Pinpoint the cell where the given text exists, returning its (x, y) midpoint coordinate. 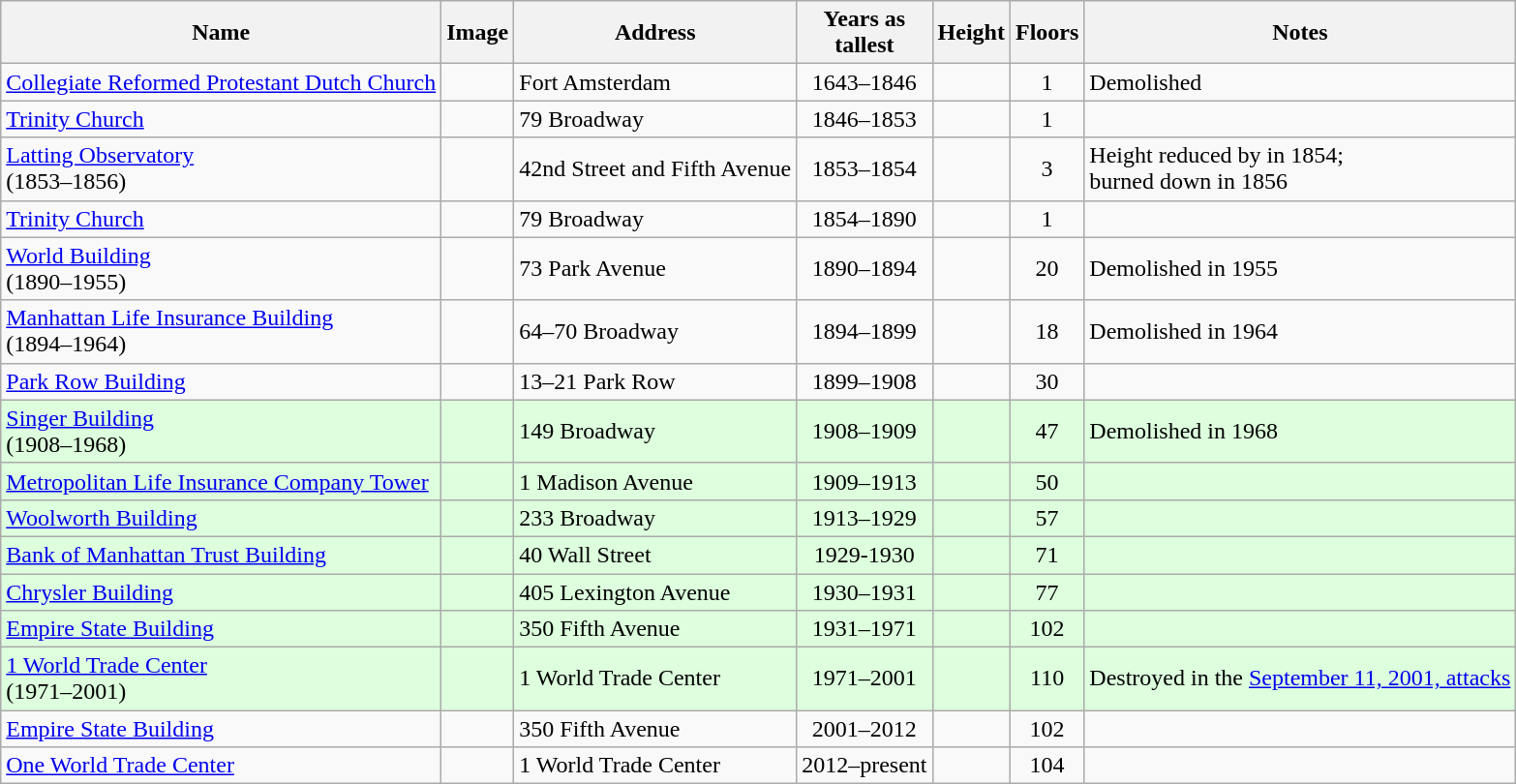
Image (478, 33)
Notes (1300, 33)
3 (1046, 168)
1913–1929 (864, 518)
Metropolitan Life Insurance Company Tower (221, 481)
149 Broadway (655, 432)
World Building(1890–1955) (221, 269)
1909–1913 (864, 481)
71 (1046, 555)
20 (1046, 269)
1894–1899 (864, 331)
Collegiate Reformed Protestant Dutch Church (221, 82)
405 Lexington Avenue (655, 591)
Singer Building(1908–1968) (221, 432)
1853–1854 (864, 168)
1929-1930 (864, 555)
110 (1046, 679)
57 (1046, 518)
104 (1046, 766)
Demolished in 1968 (1300, 432)
1971–2001 (864, 679)
77 (1046, 591)
Floors (1046, 33)
1 World Trade Center(1971–2001) (221, 679)
Demolished in 1964 (1300, 331)
50 (1046, 481)
30 (1046, 381)
64–70 Broadway (655, 331)
1854–1890 (864, 219)
1846–1853 (864, 119)
Chrysler Building (221, 591)
1908–1909 (864, 432)
40 Wall Street (655, 555)
Demolished (1300, 82)
Manhattan Life Insurance Building(1894–1964) (221, 331)
73 Park Avenue (655, 269)
One World Trade Center (221, 766)
1930–1931 (864, 591)
47 (1046, 432)
Years astallest (864, 33)
Address (655, 33)
233 Broadway (655, 518)
Park Row Building (221, 381)
Demolished in 1955 (1300, 269)
2001–2012 (864, 729)
1643–1846 (864, 82)
Height reduced by in 1854;burned down in 1856 (1300, 168)
42nd Street and Fifth Avenue (655, 168)
1890–1894 (864, 269)
2012–present (864, 766)
1 Madison Avenue (655, 481)
Bank of Manhattan Trust Building (221, 555)
Latting Observatory(1853–1856) (221, 168)
Woolworth Building (221, 518)
Destroyed in the September 11, 2001, attacks (1300, 679)
Name (221, 33)
13–21 Park Row (655, 381)
1899–1908 (864, 381)
18 (1046, 331)
Height (971, 33)
Fort Amsterdam (655, 82)
1931–1971 (864, 629)
